Return (X, Y) of the center of cell containing provided text 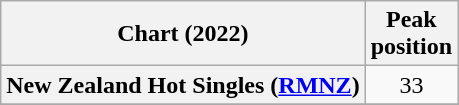
33 (411, 85)
New Zealand Hot Singles (RMNZ) (183, 85)
Chart (2022) (183, 34)
Peakposition (411, 34)
